Find where the given text appears and provide that cell's center as (x, y) coordinate. 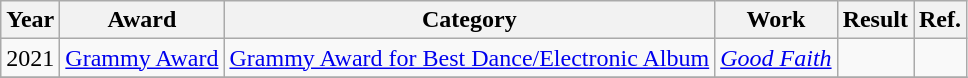
Ref. (940, 20)
2021 (30, 58)
Result (875, 20)
Work (776, 20)
Category (470, 20)
Award (142, 20)
Grammy Award (142, 58)
Year (30, 20)
Grammy Award for Best Dance/Electronic Album (470, 58)
Good Faith (776, 58)
